Provide the (x, y) coordinate of the cell's center where the given text is located.  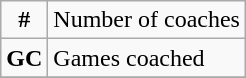
# (24, 20)
Games coached (147, 58)
GC (24, 58)
Number of coaches (147, 20)
